Determine the [x, y] coordinate at the center of the cell enclosing the given text.  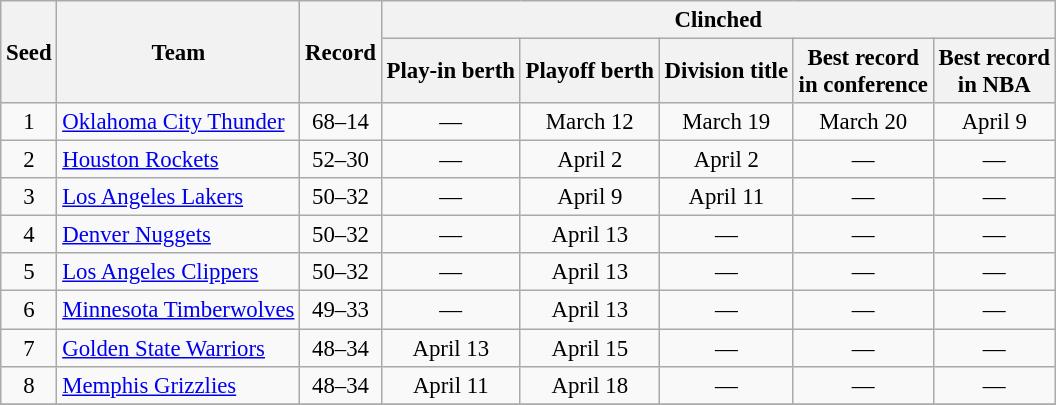
March 20 [863, 122]
March 12 [590, 122]
68–14 [340, 122]
52–30 [340, 160]
Best recordin conference [863, 72]
Seed [29, 52]
7 [29, 348]
Los Angeles Lakers [178, 197]
6 [29, 310]
Best recordin NBA [994, 72]
March 19 [726, 122]
Memphis Grizzlies [178, 385]
2 [29, 160]
Record [340, 52]
3 [29, 197]
Houston Rockets [178, 160]
April 18 [590, 385]
Clinched [718, 20]
Los Angeles Clippers [178, 273]
5 [29, 273]
Golden State Warriors [178, 348]
Minnesota Timberwolves [178, 310]
Playoff berth [590, 72]
1 [29, 122]
4 [29, 235]
Team [178, 52]
Play-in berth [450, 72]
Oklahoma City Thunder [178, 122]
Division title [726, 72]
April 15 [590, 348]
49–33 [340, 310]
8 [29, 385]
Denver Nuggets [178, 235]
